Locate the cell with the specified text and output its (X, Y) center coordinate. 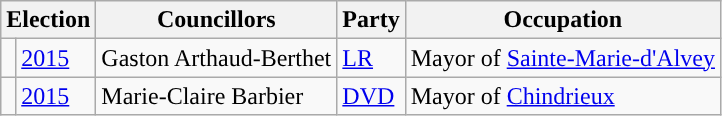
Mayor of Chindrieux (562, 96)
LR (371, 58)
Gaston Arthaud-Berthet (216, 58)
Party (371, 20)
Mayor of Sainte-Marie-d'Alvey (562, 58)
Marie-Claire Barbier (216, 96)
Election (48, 20)
Occupation (562, 20)
Councillors (216, 20)
DVD (371, 96)
